Output the (x, y) coordinate of the center of the cell containing the given text.  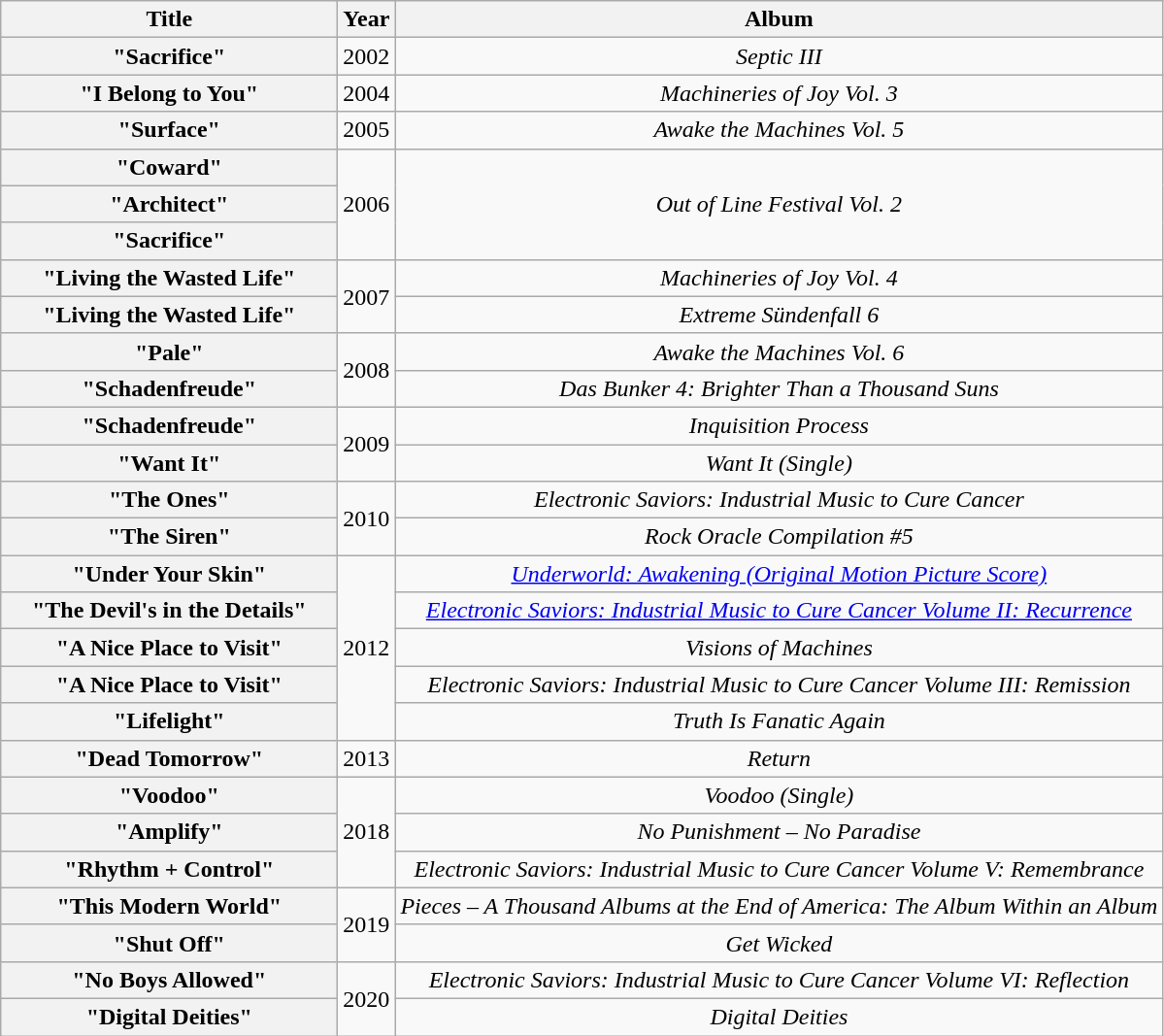
Voodoo (Single) (779, 795)
Electronic Saviors: Industrial Music to Cure Cancer Volume III: Remission (779, 685)
2019 (367, 924)
2020 (367, 998)
2018 (367, 832)
2012 (367, 648)
"The Siren" (169, 537)
2004 (367, 93)
Out of Line Festival Vol. 2 (779, 204)
Das Bunker 4: Brighter Than a Thousand Suns (779, 388)
"Lifelight" (169, 721)
Rock Oracle Compilation #5 (779, 537)
2002 (367, 56)
Septic III (779, 56)
Underworld: Awakening (Original Motion Picture Score) (779, 574)
2013 (367, 758)
Want It (Single) (779, 463)
Digital Deities (779, 1017)
Album (779, 19)
Awake the Machines Vol. 6 (779, 351)
Electronic Saviors: Industrial Music to Cure Cancer Volume VI: Reflection (779, 980)
No Punishment – No Paradise (779, 832)
"Under Your Skin" (169, 574)
"The Ones" (169, 500)
"Shut Off" (169, 943)
"Want It" (169, 463)
Get Wicked (779, 943)
"Voodoo" (169, 795)
Awake the Machines Vol. 5 (779, 130)
Return (779, 758)
"Amplify" (169, 832)
"I Belong to You" (169, 93)
Year (367, 19)
Truth Is Fanatic Again (779, 721)
Electronic Saviors: Industrial Music to Cure Cancer Volume II: Recurrence (779, 611)
Visions of Machines (779, 648)
"No Boys Allowed" (169, 980)
Pieces – A Thousand Albums at the End of America: The Album Within an Album (779, 906)
"Digital Deities" (169, 1017)
Inquisition Process (779, 425)
Machineries of Joy Vol. 4 (779, 278)
2009 (367, 444)
"Surface" (169, 130)
2007 (367, 296)
Electronic Saviors: Industrial Music to Cure Cancer Volume V: Remembrance (779, 869)
"Pale" (169, 351)
"Architect" (169, 204)
"Coward" (169, 167)
2008 (367, 370)
"This Modern World" (169, 906)
"Rhythm + Control" (169, 869)
Extreme Sündenfall 6 (779, 315)
2006 (367, 204)
2010 (367, 518)
Title (169, 19)
Machineries of Joy Vol. 3 (779, 93)
Electronic Saviors: Industrial Music to Cure Cancer (779, 500)
"The Devil's in the Details" (169, 611)
2005 (367, 130)
"Dead Tomorrow" (169, 758)
